Determine the [x, y] coordinate at the center of the cell enclosing the given text.  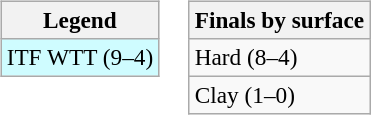
ITF WTT (9–4) [80, 57]
Clay (1–0) [279, 95]
Finals by surface [279, 20]
Legend [80, 20]
Hard (8–4) [279, 57]
